Locate the cell with the specified text and output its [X, Y] center coordinate. 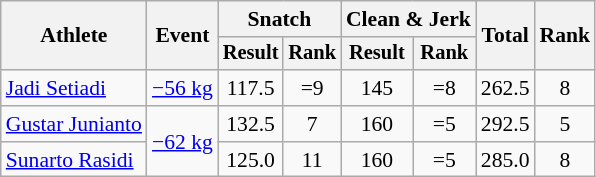
Event [182, 36]
=9 [312, 88]
=8 [444, 88]
Jadi Setiadi [74, 88]
Clean & Jerk [408, 19]
Snatch [280, 19]
=5 [444, 124]
145 [377, 88]
−62 kg [182, 142]
Athlete [74, 36]
5 [566, 124]
292.5 [506, 124]
7 [312, 124]
132.5 [251, 124]
Gustar Junianto [74, 124]
117.5 [251, 88]
262.5 [506, 88]
Total [506, 36]
8 [566, 88]
160 [377, 124]
−56 kg [182, 88]
